Output the [x, y] coordinate of the center of the cell containing the given text.  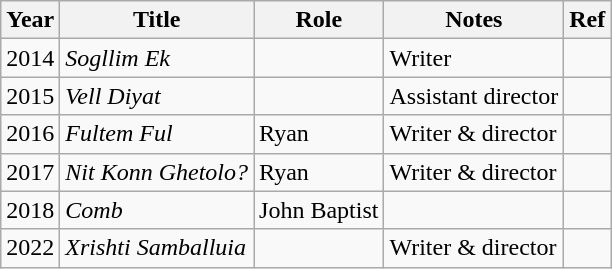
2018 [30, 210]
2016 [30, 134]
Vell Diyat [157, 96]
2022 [30, 248]
Comb [157, 210]
Xrishti Samballuia [157, 248]
Title [157, 20]
2014 [30, 58]
Notes [474, 20]
Assistant director [474, 96]
Nit Konn Ghetolo? [157, 172]
John Baptist [319, 210]
Year [30, 20]
2017 [30, 172]
2015 [30, 96]
Sogllim Ek [157, 58]
Fultem Ful [157, 134]
Ref [588, 20]
Writer [474, 58]
Role [319, 20]
